From the cell containing the given text, extract its center point as [x, y] coordinate. 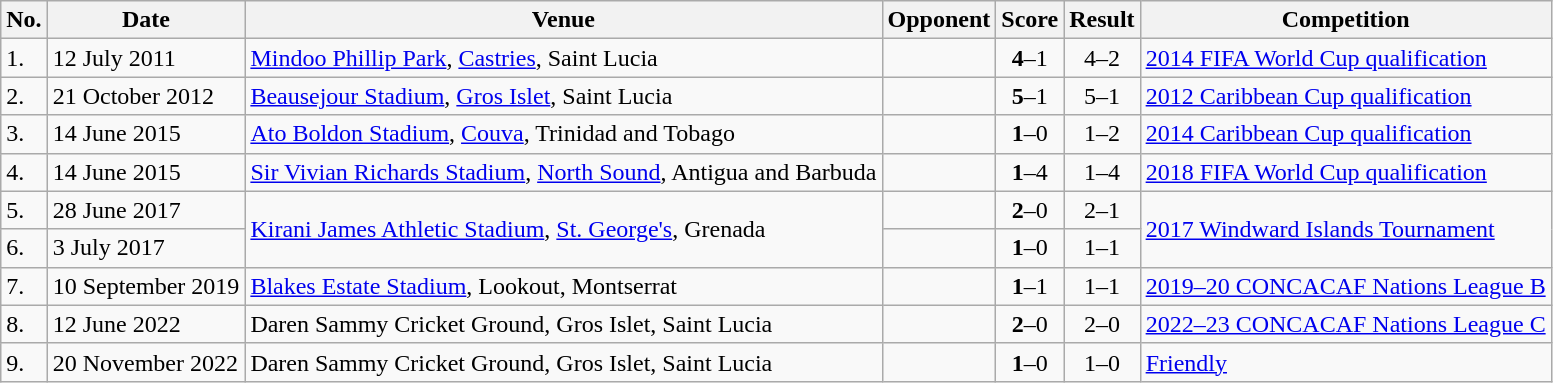
Score [1030, 20]
Mindoo Phillip Park, Castries, Saint Lucia [564, 58]
7. [24, 286]
10 September 2019 [146, 286]
2019–20 CONCACAF Nations League B [1346, 286]
28 June 2017 [146, 210]
Date [146, 20]
2–1 [1102, 210]
2014 FIFA World Cup qualification [1346, 58]
3. [24, 134]
12 June 2022 [146, 324]
Friendly [1346, 362]
1. [24, 58]
Venue [564, 20]
Competition [1346, 20]
Sir Vivian Richards Stadium, North Sound, Antigua and Barbuda [564, 172]
1–2 [1102, 134]
2018 FIFA World Cup qualification [1346, 172]
21 October 2012 [146, 96]
9. [24, 362]
2014 Caribbean Cup qualification [1346, 134]
Result [1102, 20]
6. [24, 248]
5. [24, 210]
2017 Windward Islands Tournament [1346, 229]
2. [24, 96]
Opponent [939, 20]
4–2 [1102, 58]
Beausejour Stadium, Gros Islet, Saint Lucia [564, 96]
12 July 2011 [146, 58]
3 July 2017 [146, 248]
4. [24, 172]
2022–23 CONCACAF Nations League C [1346, 324]
20 November 2022 [146, 362]
4–1 [1030, 58]
No. [24, 20]
Ato Boldon Stadium, Couva, Trinidad and Tobago [564, 134]
2012 Caribbean Cup qualification [1346, 96]
8. [24, 324]
Blakes Estate Stadium, Lookout, Montserrat [564, 286]
Kirani James Athletic Stadium, St. George's, Grenada [564, 229]
